Pinpoint the cell where the given text exists, returning its (X, Y) midpoint coordinate. 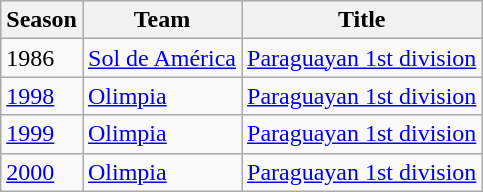
Title (362, 20)
1999 (42, 134)
1998 (42, 96)
Season (42, 20)
2000 (42, 172)
Sol de América (162, 58)
1986 (42, 58)
Team (162, 20)
